Detect which cell encompasses the target text, then output its [X, Y] center coordinate. 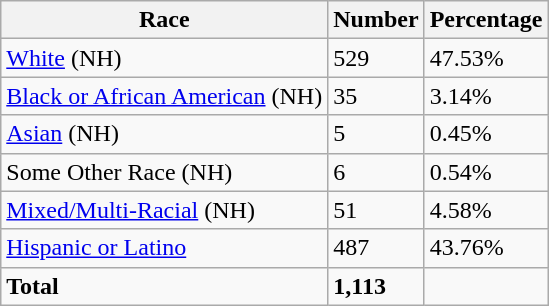
Some Other Race (NH) [164, 172]
43.76% [486, 248]
487 [376, 248]
White (NH) [164, 58]
Mixed/Multi-Racial (NH) [164, 210]
47.53% [486, 58]
Race [164, 20]
0.54% [486, 172]
51 [376, 210]
6 [376, 172]
3.14% [486, 96]
Total [164, 286]
Asian (NH) [164, 134]
Percentage [486, 20]
4.58% [486, 210]
5 [376, 134]
Black or African American (NH) [164, 96]
35 [376, 96]
Number [376, 20]
529 [376, 58]
1,113 [376, 286]
0.45% [486, 134]
Hispanic or Latino [164, 248]
